Find where the given text appears and provide that cell's center as [x, y] coordinate. 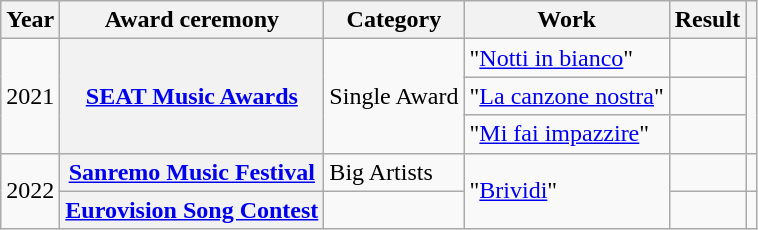
"La canzone nostra" [566, 96]
Single Award [394, 96]
SEAT Music Awards [192, 96]
Big Artists [394, 172]
"Brividi" [566, 191]
Eurovision Song Contest [192, 210]
Award ceremony [192, 20]
"Notti in bianco" [566, 58]
Work [566, 20]
Category [394, 20]
"Mi fai impazzire" [566, 134]
Sanremo Music Festival [192, 172]
2021 [30, 96]
Result [707, 20]
Year [30, 20]
2022 [30, 191]
